Return the (x, y) coordinate for the center point of the cell that contains the specified text.  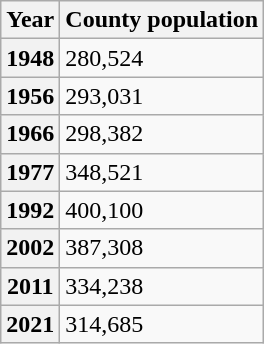
2011 (30, 286)
387,308 (162, 248)
298,382 (162, 134)
314,685 (162, 324)
2002 (30, 248)
1992 (30, 210)
334,238 (162, 286)
Year (30, 20)
348,521 (162, 172)
1966 (30, 134)
1977 (30, 172)
County population (162, 20)
293,031 (162, 96)
280,524 (162, 58)
1948 (30, 58)
2021 (30, 324)
400,100 (162, 210)
1956 (30, 96)
